For the text-containing cell, return its midpoint in (X, Y) coordinate format. 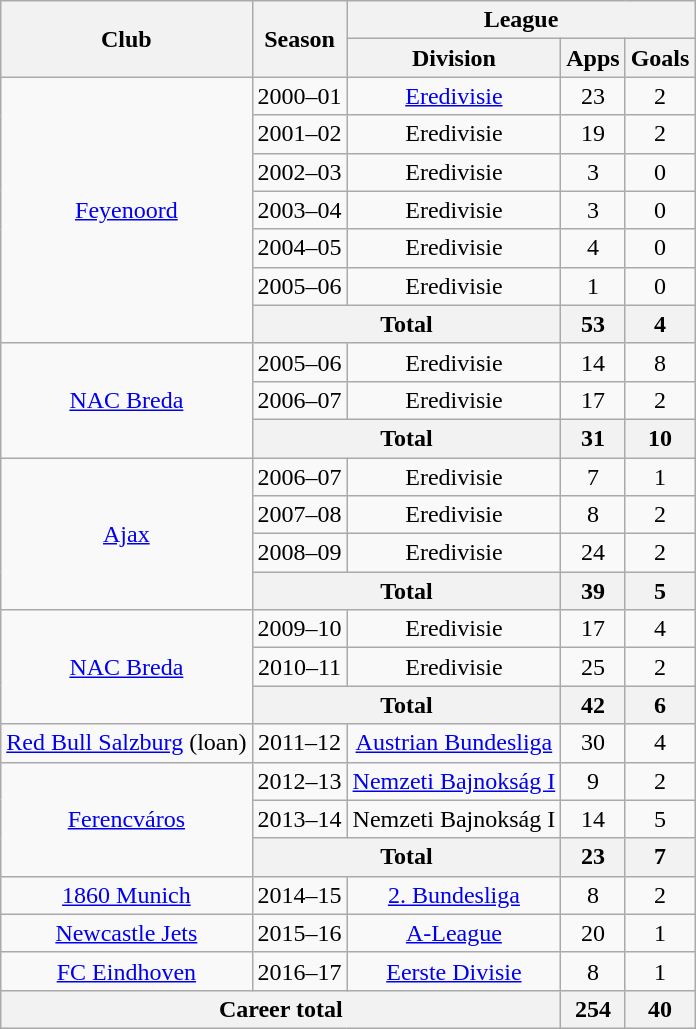
2010–11 (300, 667)
254 (593, 1009)
2003–04 (300, 210)
2011–12 (300, 743)
2009–10 (300, 629)
FC Eindhoven (126, 971)
9 (593, 781)
A-League (454, 933)
Apps (593, 58)
2012–13 (300, 781)
25 (593, 667)
Eerste Divisie (454, 971)
Austrian Bundesliga (454, 743)
10 (660, 438)
League (521, 20)
2001–02 (300, 134)
2000–01 (300, 96)
2007–08 (300, 515)
31 (593, 438)
39 (593, 591)
2. Bundesliga (454, 895)
Goals (660, 58)
Club (126, 39)
53 (593, 324)
Feyenoord (126, 210)
20 (593, 933)
19 (593, 134)
Newcastle Jets (126, 933)
1860 Munich (126, 895)
Ferencváros (126, 819)
2016–17 (300, 971)
2015–16 (300, 933)
30 (593, 743)
2014–15 (300, 895)
Division (454, 58)
24 (593, 553)
42 (593, 705)
40 (660, 1009)
Red Bull Salzburg (loan) (126, 743)
2002–03 (300, 172)
2013–14 (300, 819)
Season (300, 39)
2004–05 (300, 248)
2008–09 (300, 553)
6 (660, 705)
Ajax (126, 534)
Career total (281, 1009)
